Return (x, y) of the center of cell containing provided text 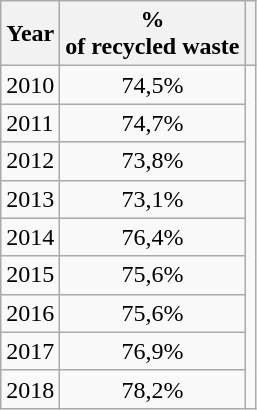
2018 (30, 389)
% of recycled waste (152, 34)
73,8% (152, 161)
74,5% (152, 85)
2010 (30, 85)
73,1% (152, 199)
2013 (30, 199)
2017 (30, 351)
2016 (30, 313)
2012 (30, 161)
78,2% (152, 389)
Year (30, 34)
2011 (30, 123)
2014 (30, 237)
74,7% (152, 123)
76,4% (152, 237)
2015 (30, 275)
76,9% (152, 351)
